Identify which cell holds the provided text, then report its [x, y] central coordinate. 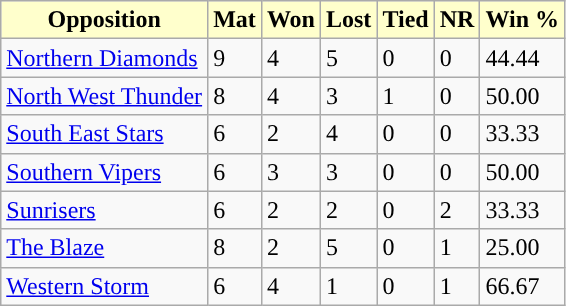
Western Storm [104, 286]
Opposition [104, 20]
66.67 [522, 286]
44.44 [522, 58]
South East Stars [104, 134]
Lost [348, 20]
Sunrisers [104, 210]
Southern Vipers [104, 172]
Win % [522, 20]
Tied [406, 20]
Northern Diamonds [104, 58]
25.00 [522, 248]
The Blaze [104, 248]
North West Thunder [104, 96]
Mat [235, 20]
NR [457, 20]
9 [235, 58]
Won [290, 20]
